For the text-containing cell, return its midpoint in [x, y] coordinate format. 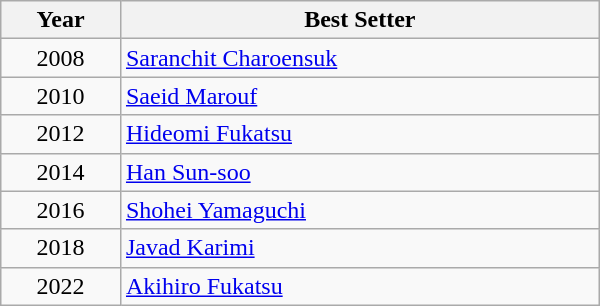
Saeid Marouf [360, 96]
2010 [61, 96]
2008 [61, 58]
Hideomi Fukatsu [360, 134]
2012 [61, 134]
Saranchit Charoensuk [360, 58]
Akihiro Fukatsu [360, 286]
2022 [61, 286]
Shohei Yamaguchi [360, 210]
2014 [61, 172]
2018 [61, 248]
Best Setter [360, 20]
Han Sun-soo [360, 172]
2016 [61, 210]
Year [61, 20]
Javad Karimi [360, 248]
